Provide the [X, Y] coordinate of the cell's center where the given text is located.  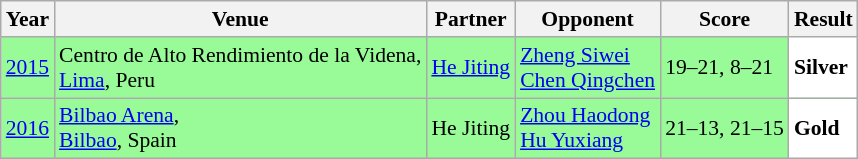
Silver [824, 68]
21–13, 21–15 [724, 128]
19–21, 8–21 [724, 68]
Result [824, 19]
Centro de Alto Rendimiento de la Videna,Lima, Peru [240, 68]
2015 [28, 68]
Gold [824, 128]
Zhou Haodong Hu Yuxiang [588, 128]
Score [724, 19]
Partner [470, 19]
Zheng Siwei Chen Qingchen [588, 68]
Year [28, 19]
Opponent [588, 19]
Bilbao Arena,Bilbao, Spain [240, 128]
2016 [28, 128]
Venue [240, 19]
